For the text-containing cell, return its midpoint in [x, y] coordinate format. 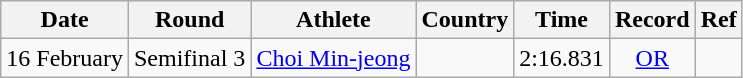
Choi Min-jeong [334, 58]
Country [465, 20]
OR [652, 58]
Round [189, 20]
Time [562, 20]
Date [65, 20]
Record [652, 20]
Ref [718, 20]
Athlete [334, 20]
2:16.831 [562, 58]
16 February [65, 58]
Semifinal 3 [189, 58]
